Return the [X, Y] coordinate for the center point of the cell that contains the specified text.  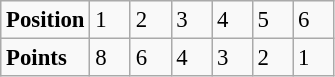
5 [272, 20]
Position [46, 20]
Points [46, 58]
8 [110, 58]
